Return (X, Y) of the center of cell containing provided text 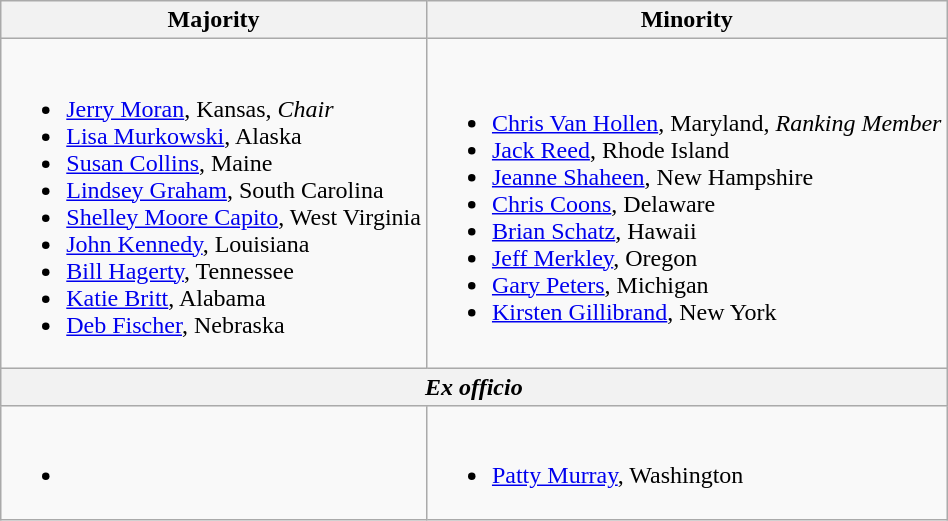
Minority (686, 20)
Ex officio (474, 387)
Patty Murray, Washington (686, 462)
Majority (214, 20)
